Search for the cell housing the specified text and yield its [X, Y] center coordinate. 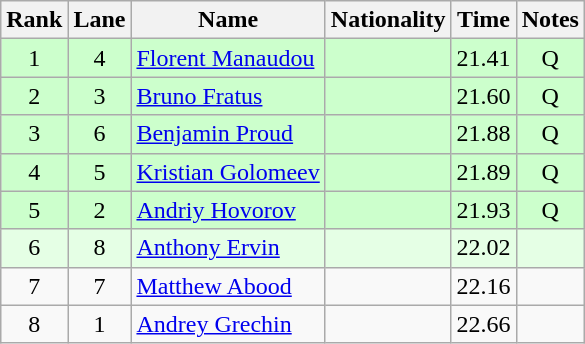
Andriy Hovorov [228, 210]
Anthony Ervin [228, 248]
Kristian Golomeev [228, 172]
21.60 [484, 96]
Florent Manaudou [228, 58]
21.93 [484, 210]
21.41 [484, 58]
22.16 [484, 286]
Notes [550, 20]
21.89 [484, 172]
22.02 [484, 248]
Time [484, 20]
Matthew Abood [228, 286]
22.66 [484, 324]
Name [228, 20]
Bruno Fratus [228, 96]
Benjamin Proud [228, 134]
Rank [34, 20]
Nationality [388, 20]
Lane [100, 20]
21.88 [484, 134]
Andrey Grechin [228, 324]
